Determine the [x, y] coordinate at the center of the cell enclosing the given text.  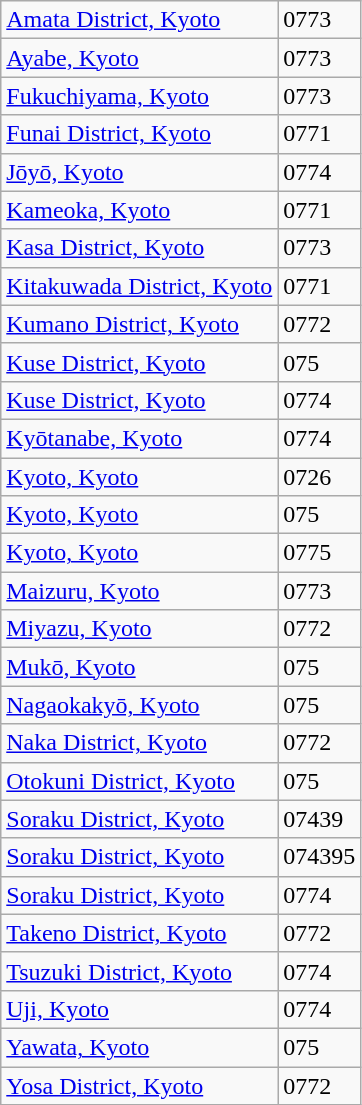
Kitakuwada District, Kyoto [140, 286]
074395 [320, 857]
Fukuchiyama, Kyoto [140, 96]
Miyazu, Kyoto [140, 629]
Yosa District, Kyoto [140, 1085]
Kyōtanabe, Kyoto [140, 438]
Otokuni District, Kyoto [140, 781]
Ayabe, Kyoto [140, 58]
Kameoka, Kyoto [140, 210]
Yawata, Kyoto [140, 1047]
Tsuzuki District, Kyoto [140, 971]
Mukō, Kyoto [140, 667]
Jōyō, Kyoto [140, 172]
07439 [320, 819]
Naka District, Kyoto [140, 743]
0726 [320, 477]
0775 [320, 553]
Uji, Kyoto [140, 1009]
Kumano District, Kyoto [140, 324]
Takeno District, Kyoto [140, 933]
Nagaokakyō, Kyoto [140, 705]
Kasa District, Kyoto [140, 248]
Maizuru, Kyoto [140, 591]
Amata District, Kyoto [140, 20]
Funai District, Kyoto [140, 134]
